Capture the cell that displays the provided text and extract its [X, Y] central coordinate. 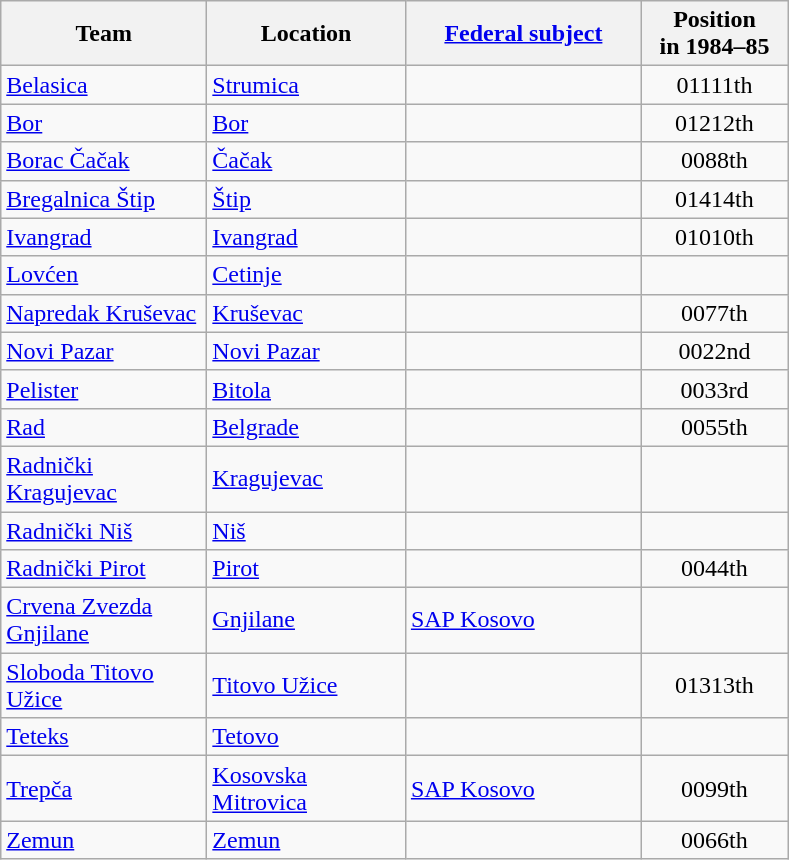
01313th [714, 686]
Borac Čačak [104, 161]
Location [306, 34]
0077th [714, 313]
Crvena Zvezda Gnjilane [104, 620]
Kragujevac [306, 478]
0088th [714, 161]
01010th [714, 237]
Tetovo [306, 737]
Teteks [104, 737]
Radnički Pirot [104, 569]
0055th [714, 427]
0033rd [714, 389]
Positionin 1984–85 [714, 34]
Gnjilane [306, 620]
Napredak Kruševac [104, 313]
01212th [714, 123]
0044th [714, 569]
0099th [714, 788]
Rad [104, 427]
Strumica [306, 85]
Belgrade [306, 427]
01414th [714, 199]
Sloboda Titovo Užice [104, 686]
0066th [714, 840]
Čačak [306, 161]
Pirot [306, 569]
Radnički Niš [104, 531]
01111th [714, 85]
Kruševac [306, 313]
Titovo Užice [306, 686]
Niš [306, 531]
Belasica [104, 85]
Bregalnica Štip [104, 199]
Pelister [104, 389]
Team [104, 34]
0022nd [714, 351]
Štip [306, 199]
Radnički Kragujevac [104, 478]
Lovćen [104, 275]
Trepča [104, 788]
Cetinje [306, 275]
Kosovska Mitrovica [306, 788]
Federal subject [523, 34]
Bitola [306, 389]
